Identify which cell holds the provided text, then report its [x, y] central coordinate. 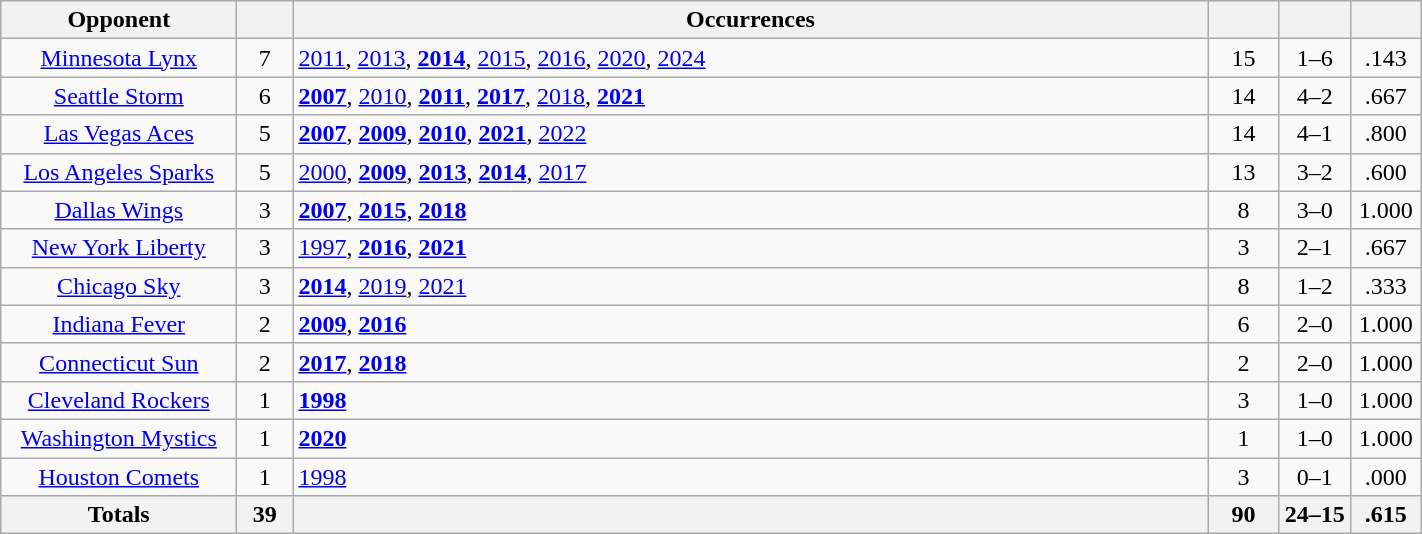
1–2 [1314, 286]
7 [265, 58]
2020 [750, 438]
3–0 [1314, 210]
Occurrences [750, 20]
2000, 2009, 2013, 2014, 2017 [750, 172]
4–1 [1314, 134]
2007, 2010, 2011, 2017, 2018, 2021 [750, 96]
Chicago Sky [119, 286]
0–1 [1314, 477]
.143 [1386, 58]
Opponent [119, 20]
13 [1244, 172]
Totals [119, 515]
Washington Mystics [119, 438]
Seattle Storm [119, 96]
Dallas Wings [119, 210]
.333 [1386, 286]
4–2 [1314, 96]
New York Liberty [119, 248]
.615 [1386, 515]
2007, 2009, 2010, 2021, 2022 [750, 134]
.000 [1386, 477]
2014, 2019, 2021 [750, 286]
Los Angeles Sparks [119, 172]
.800 [1386, 134]
2–1 [1314, 248]
Houston Comets [119, 477]
39 [265, 515]
1997, 2016, 2021 [750, 248]
2007, 2015, 2018 [750, 210]
24–15 [1314, 515]
Cleveland Rockers [119, 400]
2009, 2016 [750, 324]
90 [1244, 515]
3–2 [1314, 172]
Indiana Fever [119, 324]
Las Vegas Aces [119, 134]
Minnesota Lynx [119, 58]
.600 [1386, 172]
1–6 [1314, 58]
Connecticut Sun [119, 362]
15 [1244, 58]
2011, 2013, 2014, 2015, 2016, 2020, 2024 [750, 58]
2017, 2018 [750, 362]
